Detect which cell encompasses the target text, then output its (X, Y) center coordinate. 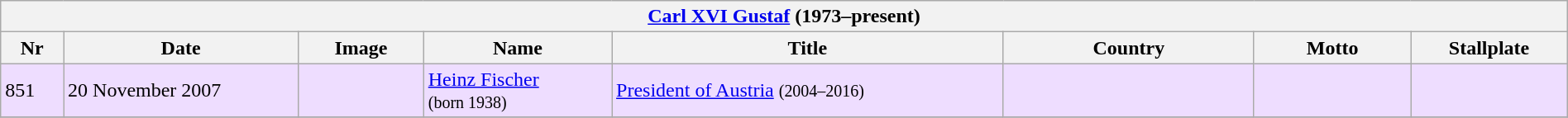
Stallplate (1489, 48)
Title (808, 48)
Name (518, 48)
President of Austria (2004–2016) (808, 91)
Image (361, 48)
Nr (32, 48)
20 November 2007 (181, 91)
851 (32, 91)
Date (181, 48)
Motto (1331, 48)
Heinz Fischer(born 1938) (518, 91)
Carl XVI Gustaf (1973–present) (784, 17)
Country (1128, 48)
